Pinpoint the cell where the given text exists, returning its [x, y] midpoint coordinate. 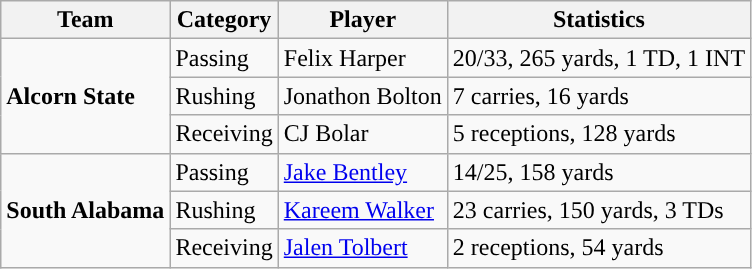
Alcorn State [86, 96]
23 carries, 150 yards, 3 TDs [598, 210]
Team [86, 20]
2 receptions, 54 yards [598, 248]
Player [362, 20]
Jake Bentley [362, 172]
5 receptions, 128 yards [598, 134]
CJ Bolar [362, 134]
Statistics [598, 20]
Jonathon Bolton [362, 96]
Jalen Tolbert [362, 248]
7 carries, 16 yards [598, 96]
Kareem Walker [362, 210]
14/25, 158 yards [598, 172]
South Alabama [86, 210]
Felix Harper [362, 58]
Category [224, 20]
20/33, 265 yards, 1 TD, 1 INT [598, 58]
